For the text-containing cell, return its midpoint in (x, y) coordinate format. 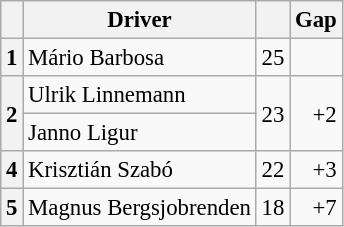
5 (12, 208)
23 (272, 114)
18 (272, 208)
Gap (316, 20)
Ulrik Linnemann (140, 95)
2 (12, 114)
Driver (140, 20)
1 (12, 58)
25 (272, 58)
+2 (316, 114)
Magnus Bergsjobrenden (140, 208)
4 (12, 170)
+3 (316, 170)
+7 (316, 208)
22 (272, 170)
Mário Barbosa (140, 58)
Krisztián Szabó (140, 170)
Janno Ligur (140, 133)
